From the cell containing the given text, extract its center point as [x, y] coordinate. 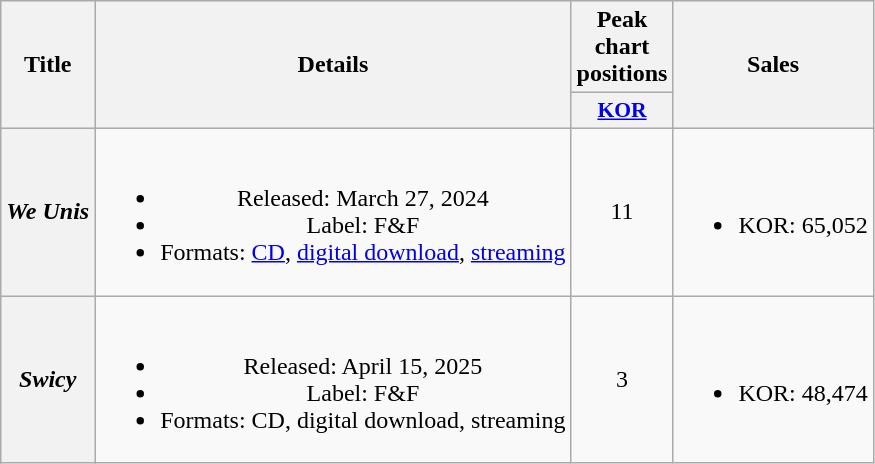
Title [48, 65]
KOR [622, 111]
We Unis [48, 212]
KOR: 48,474 [773, 380]
Peak chart positions [622, 47]
Details [333, 65]
Released: April 15, 2025Label: F&FFormats: CD, digital download, streaming [333, 380]
Swicy [48, 380]
KOR: 65,052 [773, 212]
Sales [773, 65]
11 [622, 212]
3 [622, 380]
Released: March 27, 2024Label: F&FFormats: CD, digital download, streaming [333, 212]
